Return (x, y) of the center of cell containing provided text 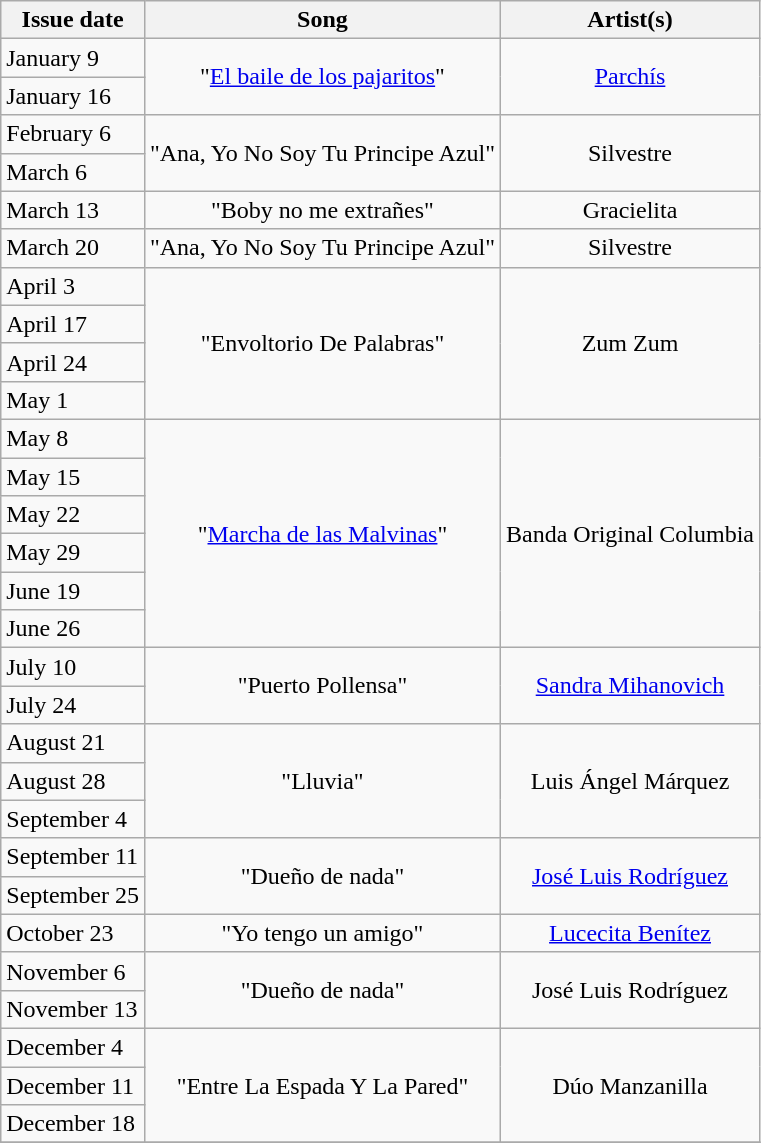
"Lluvia" (322, 781)
"Yo tengo un amigo" (322, 933)
"Envoltorio De Palabras" (322, 343)
August 28 (73, 781)
"Marcha de las Malvinas" (322, 533)
Dúo Manzanilla (630, 1085)
May 1 (73, 400)
Lucecita Benítez (630, 933)
February 6 (73, 134)
September 11 (73, 857)
"Puerto Pollensa" (322, 686)
August 21 (73, 743)
October 23 (73, 933)
Parchís (630, 77)
Zum Zum (630, 343)
May 29 (73, 553)
September 4 (73, 819)
March 6 (73, 172)
"Boby no me extrañes" (322, 210)
Issue date (73, 20)
"El baile de los pajaritos" (322, 77)
November 6 (73, 971)
September 25 (73, 895)
July 10 (73, 667)
April 3 (73, 286)
April 17 (73, 324)
May 15 (73, 477)
November 13 (73, 1009)
June 26 (73, 629)
"Entre La Espada Y La Pared" (322, 1085)
June 19 (73, 591)
March 13 (73, 210)
May 8 (73, 438)
December 18 (73, 1124)
December 11 (73, 1085)
May 22 (73, 515)
March 20 (73, 248)
April 24 (73, 362)
Sandra Mihanovich (630, 686)
January 16 (73, 96)
Luis Ángel Márquez (630, 781)
Song (322, 20)
Banda Original Columbia (630, 533)
Artist(s) (630, 20)
Gracielita (630, 210)
December 4 (73, 1047)
July 24 (73, 705)
January 9 (73, 58)
